For the text-containing cell, return its midpoint in [x, y] coordinate format. 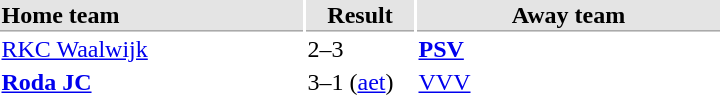
Result [360, 16]
RKC Waalwijk [152, 49]
PSV [568, 49]
Away team [568, 16]
Home team [152, 16]
2–3 [360, 49]
